Pinpoint the cell where the given text exists, returning its [x, y] midpoint coordinate. 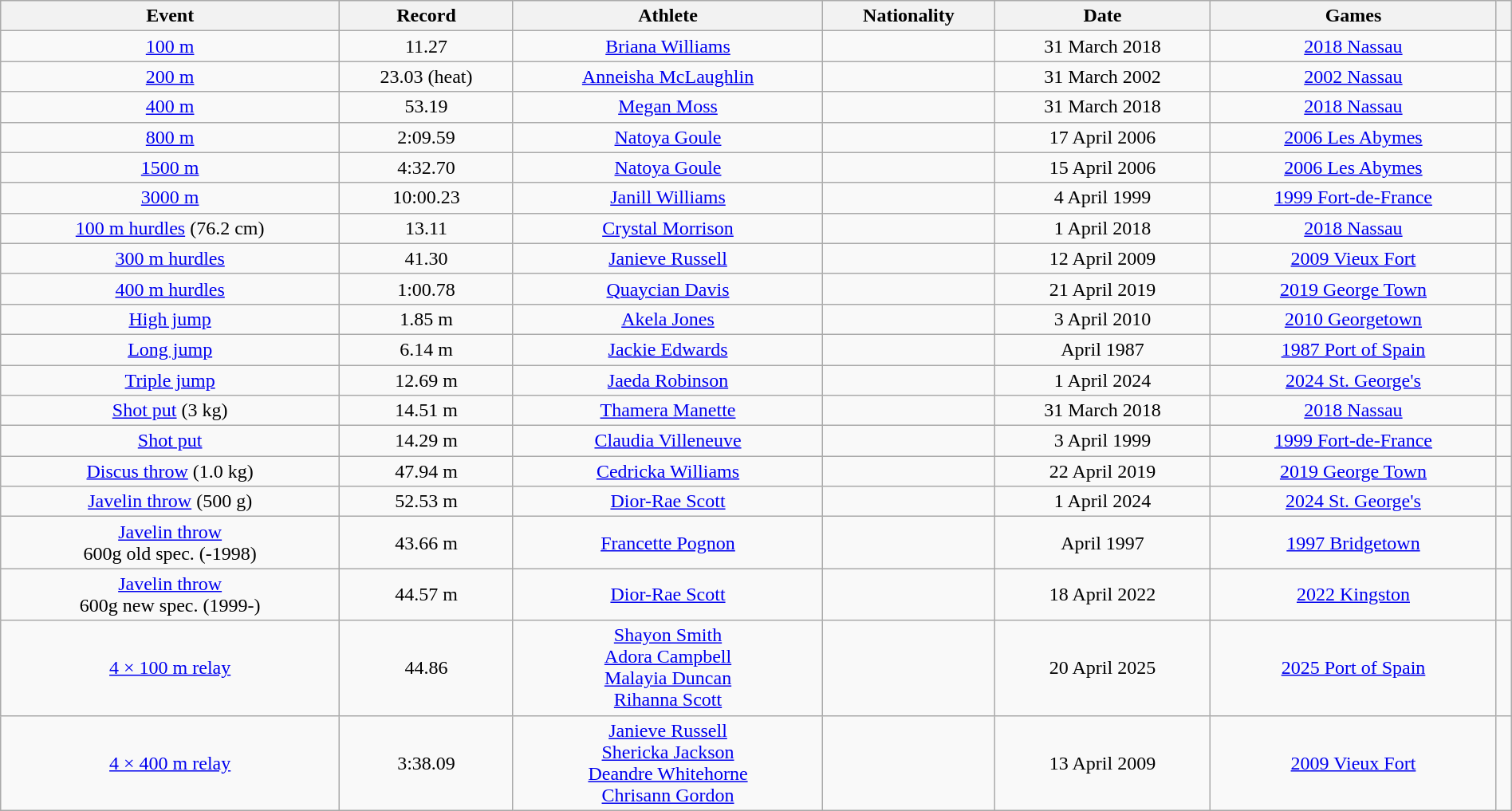
14.51 m [427, 411]
Janieve RussellShericka JacksonDeandre WhitehorneChrisann Gordon [667, 762]
44.57 m [427, 595]
52.53 m [427, 502]
Jaeda Robinson [667, 380]
Janill Williams [667, 198]
17 April 2006 [1102, 137]
2022 Kingston [1353, 595]
44.86 [427, 668]
12 April 2009 [1102, 258]
Javelin throw 600g old spec. (-1998) [171, 542]
41.30 [427, 258]
13 April 2009 [1102, 762]
Akela Jones [667, 319]
4 × 400 m relay [171, 762]
3:38.09 [427, 762]
1.85 m [427, 319]
1:00.78 [427, 289]
400 m hurdles [171, 289]
3 April 2010 [1102, 319]
53.19 [427, 107]
Quaycian Davis [667, 289]
Shot put [171, 441]
Crystal Morrison [667, 228]
1997 Bridgetown [1353, 542]
Claudia Villeneuve [667, 441]
100 m hurdles (76.2 cm) [171, 228]
Janieve Russell [667, 258]
Javelin throw 600g new spec. (1999-) [171, 595]
Triple jump [171, 380]
Francette Pognon [667, 542]
Long jump [171, 349]
Nationality [909, 16]
1 April 2018 [1102, 228]
47.94 m [427, 471]
Briana Williams [667, 46]
11.27 [427, 46]
2:09.59 [427, 137]
Anneisha McLaughlin [667, 77]
Jackie Edwards [667, 349]
31 March 2002 [1102, 77]
2002 Nassau [1353, 77]
4:32.70 [427, 167]
Cedricka Williams [667, 471]
23.03 (heat) [427, 77]
Date [1102, 16]
1987 Port of Spain [1353, 349]
12.69 m [427, 380]
300 m hurdles [171, 258]
22 April 2019 [1102, 471]
Shot put (3 kg) [171, 411]
200 m [171, 77]
21 April 2019 [1102, 289]
400 m [171, 107]
10:00.23 [427, 198]
14.29 m [427, 441]
Event [171, 16]
2010 Georgetown [1353, 319]
3 April 1999 [1102, 441]
20 April 2025 [1102, 668]
43.66 m [427, 542]
Thamera Manette [667, 411]
6.14 m [427, 349]
13.11 [427, 228]
April 1987 [1102, 349]
3000 m [171, 198]
2025 Port of Spain [1353, 668]
April 1997 [1102, 542]
4 × 100 m relay [171, 668]
800 m [171, 137]
18 April 2022 [1102, 595]
Discus throw (1.0 kg) [171, 471]
High jump [171, 319]
15 April 2006 [1102, 167]
Megan Moss [667, 107]
Record [427, 16]
1500 m [171, 167]
100 m [171, 46]
4 April 1999 [1102, 198]
Athlete [667, 16]
Games [1353, 16]
Shayon SmithAdora CampbellMalayia DuncanRihanna Scott [667, 668]
Javelin throw (500 g) [171, 502]
